Search for the cell housing the specified text and yield its [X, Y] center coordinate. 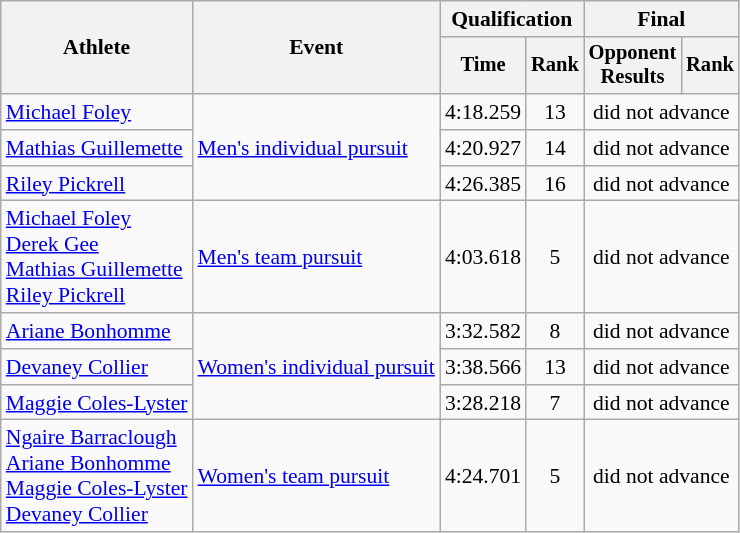
14 [555, 148]
4:24.701 [483, 476]
Women's team pursuit [316, 476]
Maggie Coles-Lyster [97, 403]
Athlete [97, 48]
Men's team pursuit [316, 257]
Michael Foley [97, 112]
3:32.582 [483, 331]
4:03.618 [483, 257]
4:18.259 [483, 112]
3:28.218 [483, 403]
4:26.385 [483, 184]
Riley Pickrell [97, 184]
3:38.566 [483, 367]
Event [316, 48]
7 [555, 403]
Mathias Guillemette [97, 148]
16 [555, 184]
Final [662, 19]
Qualification [512, 19]
Time [483, 66]
Michael FoleyDerek GeeMathias GuillemetteRiley Pickrell [97, 257]
Ariane Bonhomme [97, 331]
Ngaire BarracloughAriane BonhommeMaggie Coles-LysterDevaney Collier [97, 476]
Devaney Collier [97, 367]
OpponentResults [632, 66]
4:20.927 [483, 148]
Women's individual pursuit [316, 366]
Men's individual pursuit [316, 148]
8 [555, 331]
